Pinpoint the cell where the given text exists, returning its [X, Y] midpoint coordinate. 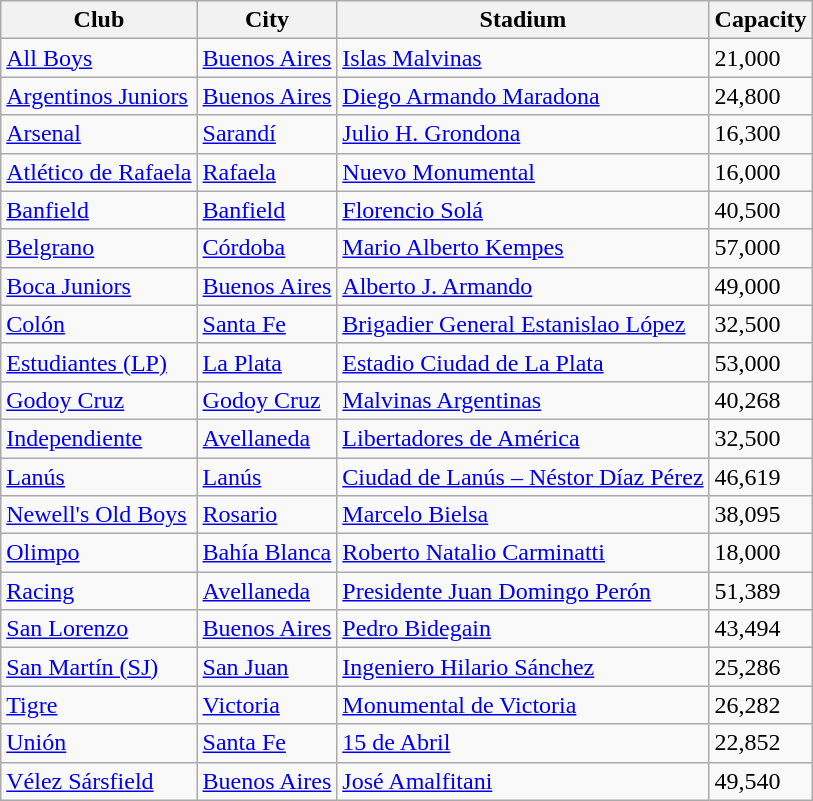
La Plata [267, 362]
46,619 [760, 477]
40,500 [760, 210]
Boca Juniors [99, 286]
Stadium [523, 20]
Argentinos Juniors [99, 96]
Rafaela [267, 172]
Presidente Juan Domingo Perón [523, 591]
Colón [99, 324]
Diego Armando Maradona [523, 96]
Independiente [99, 438]
Libertadores de América [523, 438]
57,000 [760, 248]
Ciudad de Lanús – Néstor Díaz Pérez [523, 477]
Alberto J. Armando [523, 286]
Bahía Blanca [267, 553]
40,268 [760, 400]
Brigadier General Estanislao López [523, 324]
22,852 [760, 743]
Victoria [267, 705]
Newell's Old Boys [99, 515]
San Lorenzo [99, 629]
18,000 [760, 553]
Vélez Sársfield [99, 781]
Nuevo Monumental [523, 172]
25,286 [760, 667]
All Boys [99, 58]
City [267, 20]
16,300 [760, 134]
Estudiantes (LP) [99, 362]
José Amalfitani [523, 781]
16,000 [760, 172]
21,000 [760, 58]
38,095 [760, 515]
15 de Abril [523, 743]
Marcelo Bielsa [523, 515]
San Juan [267, 667]
43,494 [760, 629]
49,540 [760, 781]
Malvinas Argentinas [523, 400]
Sarandí [267, 134]
Pedro Bidegain [523, 629]
Córdoba [267, 248]
Racing [99, 591]
San Martín (SJ) [99, 667]
Club [99, 20]
Atlético de Rafaela [99, 172]
Olimpo [99, 553]
Monumental de Victoria [523, 705]
51,389 [760, 591]
Mario Alberto Kempes [523, 248]
53,000 [760, 362]
Julio H. Grondona [523, 134]
49,000 [760, 286]
Unión [99, 743]
Florencio Solá [523, 210]
Tigre [99, 705]
26,282 [760, 705]
24,800 [760, 96]
Roberto Natalio Carminatti [523, 553]
Islas Malvinas [523, 58]
Capacity [760, 20]
Rosario [267, 515]
Belgrano [99, 248]
Estadio Ciudad de La Plata [523, 362]
Ingeniero Hilario Sánchez [523, 667]
Arsenal [99, 134]
